Search for the cell housing the specified text and yield its (x, y) center coordinate. 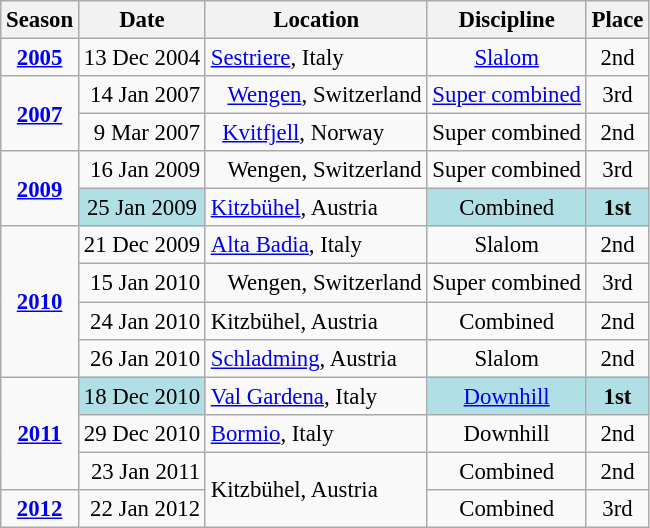
21 Dec 2009 (142, 245)
16 Jan 2009 (142, 170)
15 Jan 2010 (142, 283)
2011 (40, 434)
9 Mar 2007 (142, 133)
24 Jan 2010 (142, 321)
2010 (40, 301)
25 Jan 2009 (142, 208)
Discipline (506, 20)
Place (617, 20)
Date (142, 20)
18 Dec 2010 (142, 396)
Season (40, 20)
Schladming, Austria (316, 358)
Alta Badia, Italy (316, 245)
26 Jan 2010 (142, 358)
23 Jan 2011 (142, 471)
29 Dec 2010 (142, 433)
Location (316, 20)
Bormio, Italy (316, 433)
13 Dec 2004 (142, 58)
2009 (40, 188)
Kvitfjell, Norway (316, 133)
2005 (40, 58)
2007 (40, 114)
Val Gardena, Italy (316, 396)
22 Jan 2012 (142, 509)
2012 (40, 509)
Sestriere, Italy (316, 58)
14 Jan 2007 (142, 95)
